Pinpoint the cell where the given text exists, returning its (X, Y) midpoint coordinate. 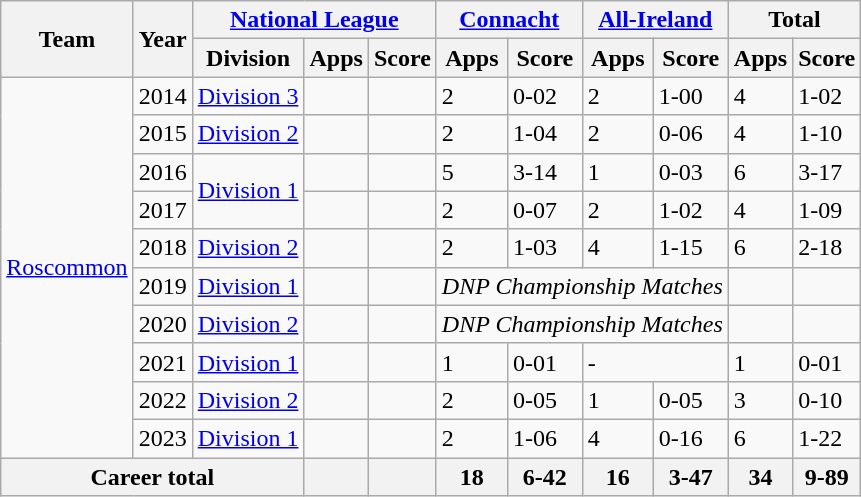
Team (67, 39)
9-89 (827, 477)
0-03 (690, 172)
2021 (162, 362)
6-42 (544, 477)
0-06 (690, 134)
16 (618, 477)
National League (314, 20)
- (655, 362)
2017 (162, 210)
1-04 (544, 134)
18 (472, 477)
2022 (162, 400)
0-07 (544, 210)
2019 (162, 286)
2020 (162, 324)
1-06 (544, 438)
1-10 (827, 134)
0-02 (544, 96)
2015 (162, 134)
Division 3 (248, 96)
34 (760, 477)
Career total (152, 477)
1-15 (690, 248)
1-22 (827, 438)
0-10 (827, 400)
3-14 (544, 172)
2018 (162, 248)
0-16 (690, 438)
3 (760, 400)
2014 (162, 96)
All-Ireland (655, 20)
5 (472, 172)
1-09 (827, 210)
3-47 (690, 477)
Division (248, 58)
1-03 (544, 248)
Year (162, 39)
3-17 (827, 172)
2016 (162, 172)
2-18 (827, 248)
2023 (162, 438)
Connacht (509, 20)
1-00 (690, 96)
Roscommon (67, 268)
Total (794, 20)
